Identify which cell holds the provided text, then report its [x, y] central coordinate. 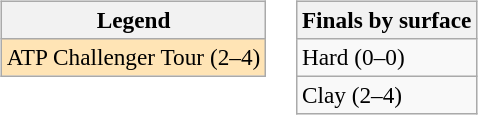
ATP Challenger Tour (2–4) [133, 57]
Legend [133, 20]
Clay (2–4) [387, 95]
Hard (0–0) [387, 57]
Finals by surface [387, 20]
